Identify which cell holds the provided text, then report its (X, Y) central coordinate. 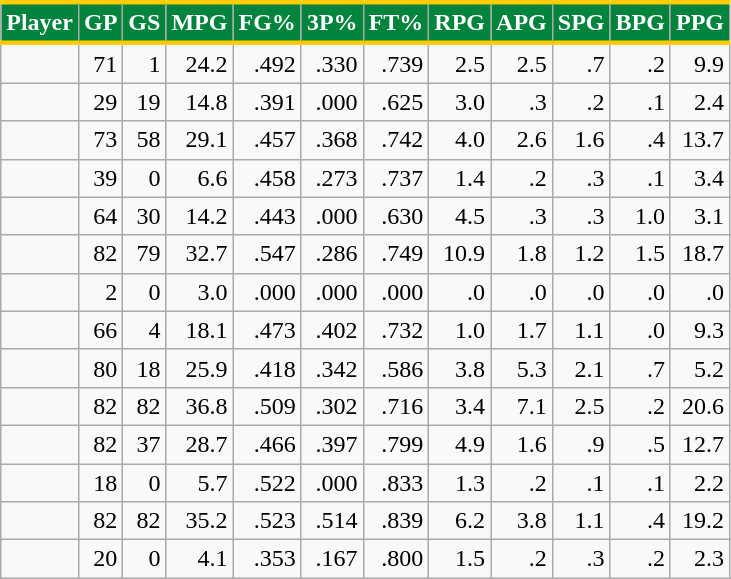
.473 (267, 330)
71 (100, 63)
SPG (581, 22)
.353 (267, 559)
2.2 (700, 483)
.286 (332, 254)
.492 (267, 63)
MPG (200, 22)
19 (144, 102)
9.3 (700, 330)
4.5 (460, 216)
.391 (267, 102)
18.7 (700, 254)
2.1 (581, 368)
32.7 (200, 254)
.167 (332, 559)
30 (144, 216)
7.1 (522, 406)
37 (144, 444)
79 (144, 254)
.418 (267, 368)
.522 (267, 483)
25.9 (200, 368)
PPG (700, 22)
.466 (267, 444)
.457 (267, 140)
.9 (581, 444)
.458 (267, 178)
.737 (396, 178)
RPG (460, 22)
.586 (396, 368)
.625 (396, 102)
FG% (267, 22)
.749 (396, 254)
58 (144, 140)
BPG (640, 22)
4.0 (460, 140)
.330 (332, 63)
.716 (396, 406)
5.2 (700, 368)
.397 (332, 444)
5.3 (522, 368)
24.2 (200, 63)
1.3 (460, 483)
80 (100, 368)
29 (100, 102)
GP (100, 22)
.514 (332, 521)
.5 (640, 444)
9.9 (700, 63)
6.2 (460, 521)
Player (40, 22)
1 (144, 63)
1.7 (522, 330)
66 (100, 330)
1.8 (522, 254)
14.2 (200, 216)
6.6 (200, 178)
64 (100, 216)
18.1 (200, 330)
.273 (332, 178)
.547 (267, 254)
3P% (332, 22)
2.6 (522, 140)
.342 (332, 368)
2.4 (700, 102)
3.1 (700, 216)
20.6 (700, 406)
APG (522, 22)
19.2 (700, 521)
73 (100, 140)
1.4 (460, 178)
14.8 (200, 102)
2 (100, 292)
.302 (332, 406)
.800 (396, 559)
FT% (396, 22)
.833 (396, 483)
4 (144, 330)
GS (144, 22)
.630 (396, 216)
39 (100, 178)
.742 (396, 140)
.368 (332, 140)
10.9 (460, 254)
.839 (396, 521)
20 (100, 559)
29.1 (200, 140)
.732 (396, 330)
13.7 (700, 140)
5.7 (200, 483)
12.7 (700, 444)
36.8 (200, 406)
.739 (396, 63)
2.3 (700, 559)
1.2 (581, 254)
.509 (267, 406)
.443 (267, 216)
4.9 (460, 444)
.799 (396, 444)
.402 (332, 330)
4.1 (200, 559)
35.2 (200, 521)
28.7 (200, 444)
.523 (267, 521)
